Pinpoint the cell where the given text exists, returning its [x, y] midpoint coordinate. 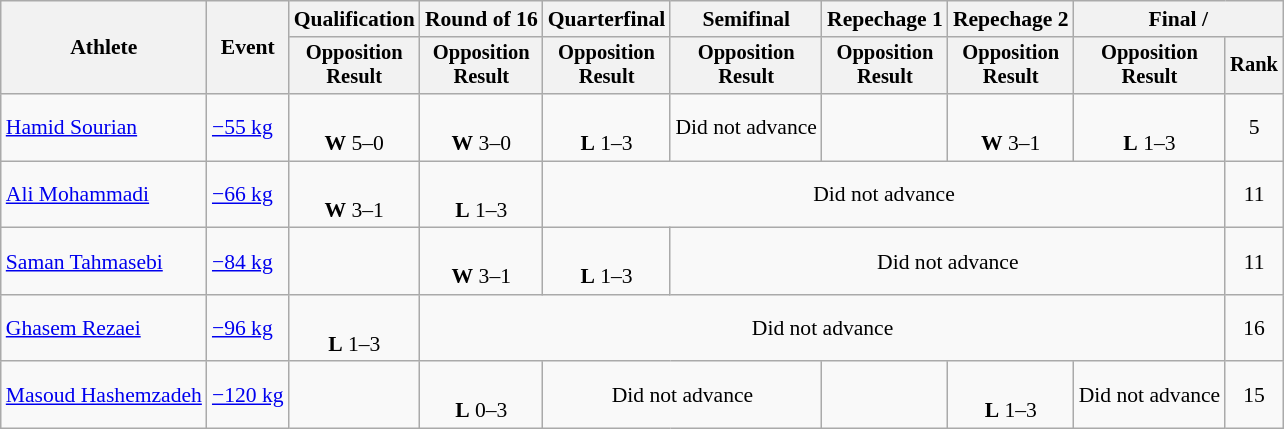
−96 kg [248, 328]
Rank [1254, 66]
−84 kg [248, 262]
Masoud Hashemzadeh [104, 396]
Repechage 2 [1011, 19]
Saman Tahmasebi [104, 262]
Final / [1178, 19]
Semifinal [746, 19]
15 [1254, 396]
−120 kg [248, 396]
Athlete [104, 48]
−55 kg [248, 128]
L 0–3 [482, 396]
Repechage 1 [885, 19]
16 [1254, 328]
Round of 16 [482, 19]
Hamid Sourian [104, 128]
Qualification [354, 19]
−66 kg [248, 194]
Ali Mohammadi [104, 194]
Quarterfinal [607, 19]
5 [1254, 128]
W 3–0 [482, 128]
W 5–0 [354, 128]
Event [248, 48]
Ghasem Rezaei [104, 328]
